Output the [x, y] coordinate of the center of the cell containing the given text.  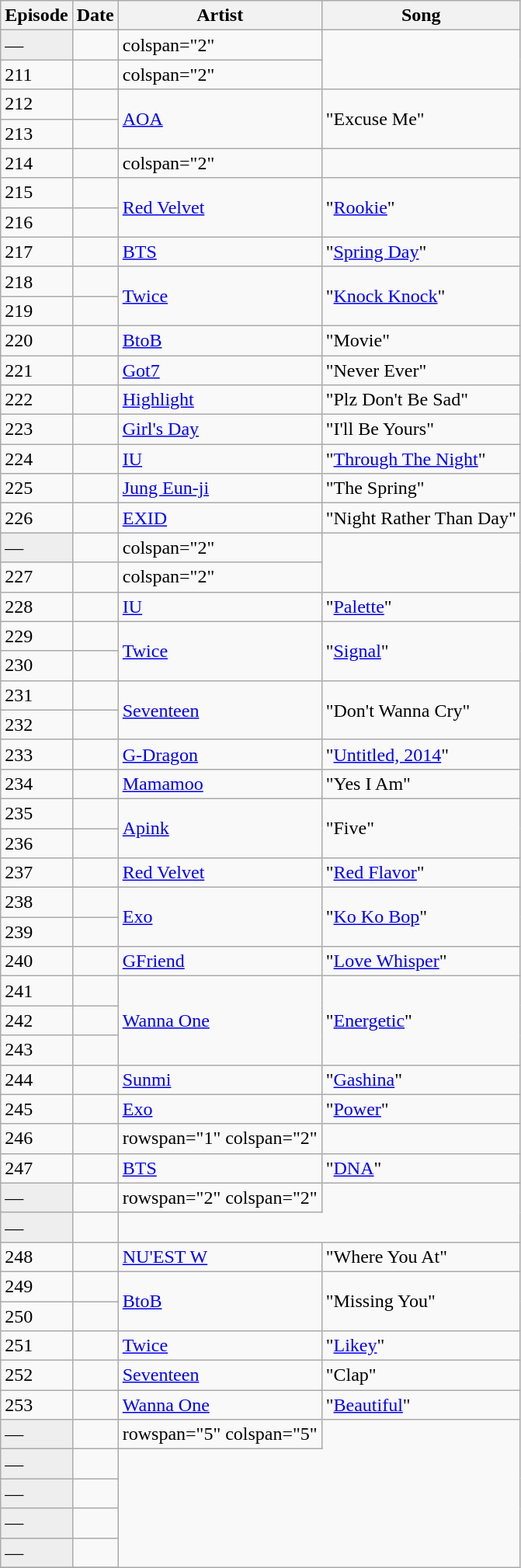
249 [36, 1286]
212 [36, 104]
Date [95, 16]
"Beautiful" [421, 1405]
"Rookie" [421, 207]
"Red Flavor" [421, 873]
219 [36, 311]
239 [36, 932]
218 [36, 281]
245 [36, 1109]
G-Dragon [220, 754]
Girl's Day [220, 429]
225 [36, 488]
"Where You At" [421, 1257]
248 [36, 1257]
"Clap" [421, 1375]
"Love Whisper" [421, 961]
Sunmi [220, 1080]
"Knock Knock" [421, 296]
Episode [36, 16]
216 [36, 222]
"Ko Ko Bop" [421, 917]
"Likey" [421, 1346]
Got7 [220, 370]
243 [36, 1050]
"Spring Day" [421, 252]
235 [36, 813]
234 [36, 784]
222 [36, 400]
Apink [220, 828]
226 [36, 518]
"Yes I Am" [421, 784]
"Never Ever" [421, 370]
rowspan="1" colspan="2" [220, 1139]
217 [36, 252]
"The Spring" [421, 488]
244 [36, 1080]
Artist [220, 16]
"Excuse Me" [421, 119]
"Five" [421, 828]
233 [36, 754]
211 [36, 75]
"Energetic" [421, 1020]
"DNA" [421, 1168]
AOA [220, 119]
"Movie" [421, 340]
"Night Rather Than Day" [421, 518]
240 [36, 961]
NU'EST W [220, 1257]
Jung Eun-ji [220, 488]
252 [36, 1375]
214 [36, 163]
221 [36, 370]
213 [36, 134]
"Plz Don't Be Sad" [421, 400]
rowspan="2" colspan="2" [220, 1198]
"I'll Be Yours" [421, 429]
EXID [220, 518]
247 [36, 1168]
241 [36, 991]
"Gashina" [421, 1080]
231 [36, 695]
215 [36, 193]
Mamamoo [220, 784]
GFriend [220, 961]
"Palette" [421, 607]
"Power" [421, 1109]
"Missing You" [421, 1301]
Highlight [220, 400]
227 [36, 577]
224 [36, 459]
250 [36, 1316]
223 [36, 429]
"Don't Wanna Cry" [421, 710]
228 [36, 607]
236 [36, 843]
229 [36, 636]
Song [421, 16]
253 [36, 1405]
237 [36, 873]
220 [36, 340]
rowspan="5" colspan="5" [220, 1434]
246 [36, 1139]
"Signal" [421, 651]
232 [36, 725]
"Through The Night" [421, 459]
"Untitled, 2014" [421, 754]
238 [36, 902]
230 [36, 666]
242 [36, 1020]
251 [36, 1346]
